Scan for the cell matching the given text and deliver its [X, Y] coordinate at center. 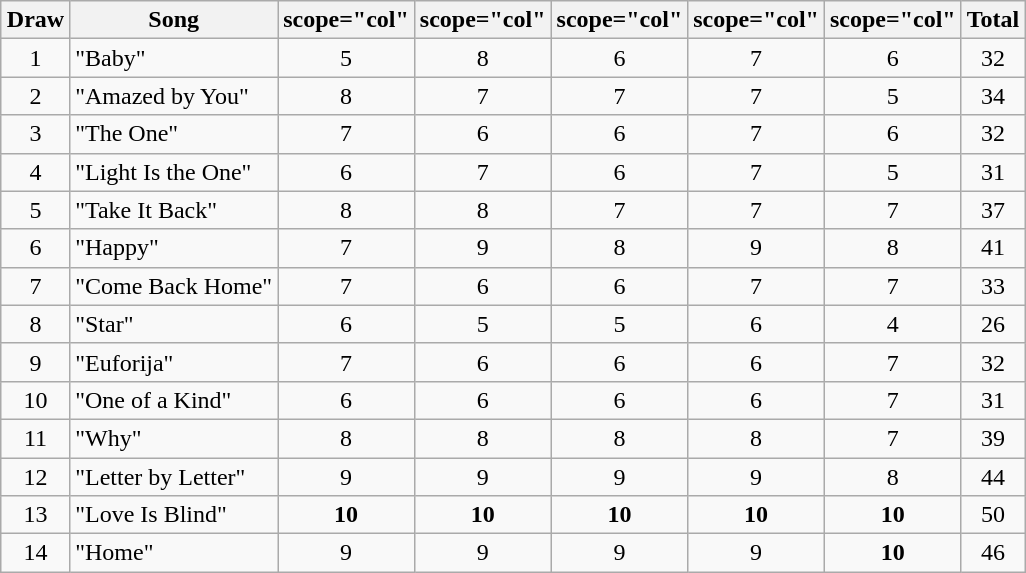
14 [35, 553]
"Home" [174, 553]
"Take It Back" [174, 210]
13 [35, 515]
"Letter by Letter" [174, 477]
Draw [35, 20]
41 [993, 248]
37 [993, 210]
2 [35, 96]
Total [993, 20]
50 [993, 515]
"The One" [174, 134]
11 [35, 438]
33 [993, 286]
1 [35, 58]
"Love Is Blind" [174, 515]
26 [993, 324]
"One of a Kind" [174, 400]
"Star" [174, 324]
"Come Back Home" [174, 286]
46 [993, 553]
"Euforija" [174, 362]
Song [174, 20]
"Why" [174, 438]
"Happy" [174, 248]
39 [993, 438]
34 [993, 96]
12 [35, 477]
3 [35, 134]
44 [993, 477]
"Light Is the One" [174, 172]
"Baby" [174, 58]
"Amazed by You" [174, 96]
